Detect which cell encompasses the target text, then output its (x, y) center coordinate. 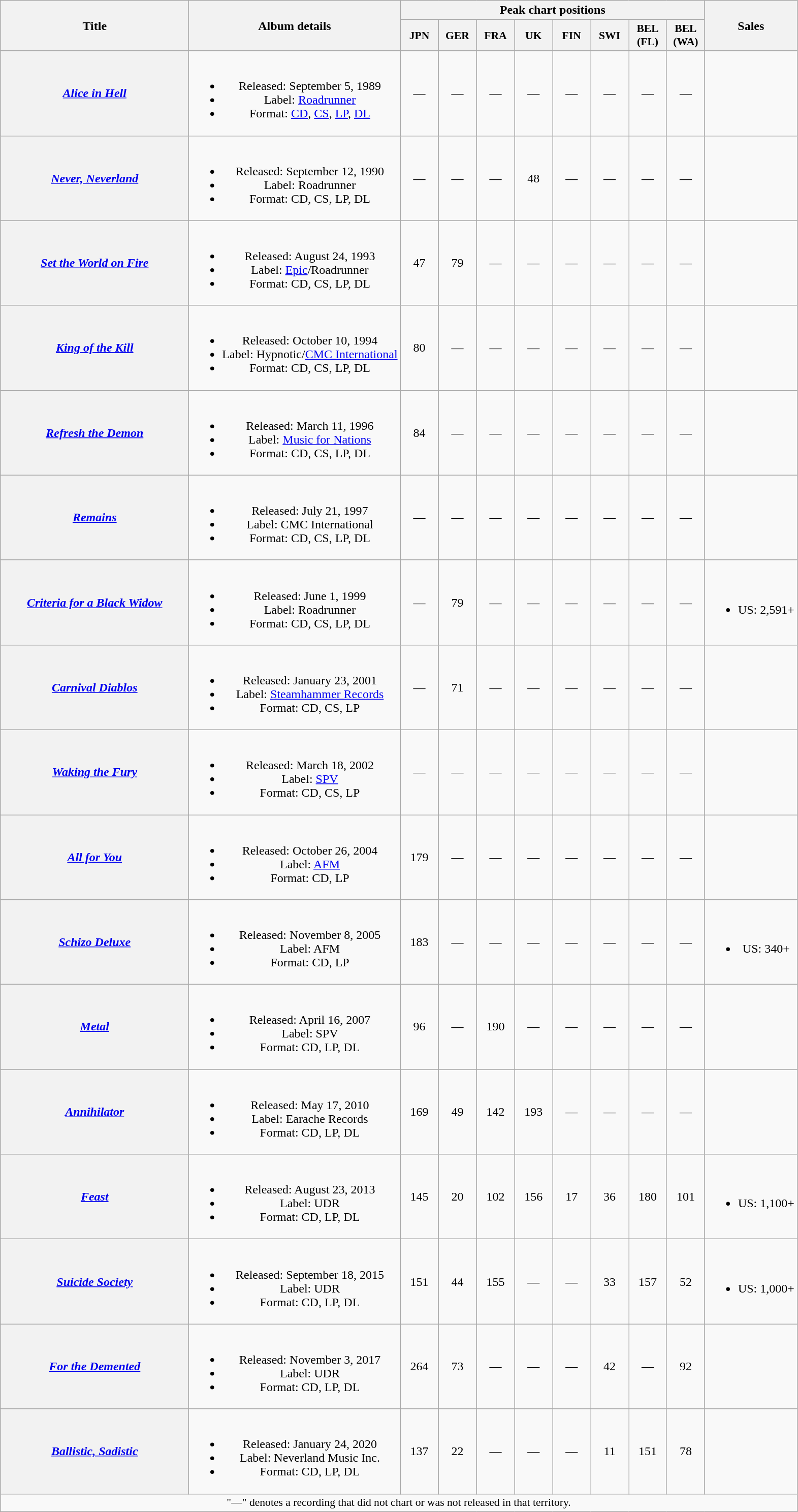
157 (648, 1281)
92 (686, 1367)
Never, Neverland (94, 178)
US: 2,591+ (751, 603)
Released: March 18, 2002Label: SPVFormat: CD, CS, LP (295, 772)
73 (457, 1367)
SWI (610, 36)
Schizo Deluxe (94, 942)
84 (420, 433)
JPN (420, 36)
Ballistic, Sadistic (94, 1451)
Title (94, 25)
169 (420, 1112)
156 (533, 1197)
193 (533, 1112)
Released: September 18, 2015Label: UDRFormat: CD, LP, DL (295, 1281)
155 (496, 1281)
Waking the Fury (94, 772)
Released: June 1, 1999Label: RoadrunnerFormat: CD, CS, LP, DL (295, 603)
Released: October 10, 1994Label: Hypnotic/CMC InternationalFormat: CD, CS, LP, DL (295, 348)
Released: August 24, 1993Label: Epic/RoadrunnerFormat: CD, CS, LP, DL (295, 263)
Remains (94, 517)
49 (457, 1112)
US: 340+ (751, 942)
80 (420, 348)
Criteria for a Black Widow (94, 603)
102 (496, 1197)
190 (496, 1027)
145 (420, 1197)
Released: November 8, 2005Label: AFMFormat: CD, LP (295, 942)
48 (533, 178)
UK (533, 36)
96 (420, 1027)
BEL (FL) (648, 36)
King of the Kill (94, 348)
Released: July 21, 1997Label: CMC InternationalFormat: CD, CS, LP, DL (295, 517)
20 (457, 1197)
Released: August 23, 2013Label: UDRFormat: CD, LP, DL (295, 1197)
Suicide Society (94, 1281)
Released: April 16, 2007Label: SPVFormat: CD, LP, DL (295, 1027)
FRA (496, 36)
180 (648, 1197)
All for You (94, 858)
Metal (94, 1027)
47 (420, 263)
Annihilator (94, 1112)
52 (686, 1281)
Released: November 3, 2017Label: UDRFormat: CD, LP, DL (295, 1367)
17 (572, 1197)
142 (496, 1112)
33 (610, 1281)
22 (457, 1451)
101 (686, 1197)
Feast (94, 1197)
Released: January 23, 2001Label: Steamhammer RecordsFormat: CD, CS, LP (295, 687)
78 (686, 1451)
BEL (WA) (686, 36)
Refresh the Demon (94, 433)
183 (420, 942)
For the Demented (94, 1367)
US: 1,000+ (751, 1281)
36 (610, 1197)
Released: October 26, 2004Label: AFMFormat: CD, LP (295, 858)
"—" denotes a recording that did not chart or was not released in that territory. (399, 1503)
137 (420, 1451)
Carnival Diablos (94, 687)
Released: March 11, 1996Label: Music for NationsFormat: CD, CS, LP, DL (295, 433)
Released: September 5, 1989Label: RoadrunnerFormat: CD, CS, LP, DL (295, 93)
FIN (572, 36)
42 (610, 1367)
Alice in Hell (94, 93)
Peak chart positions (553, 10)
Released: May 17, 2010Label: Earache RecordsFormat: CD, LP, DL (295, 1112)
Released: January 24, 2020Label: Neverland Music Inc.Format: CD, LP, DL (295, 1451)
264 (420, 1367)
US: 1,100+ (751, 1197)
179 (420, 858)
11 (610, 1451)
Released: September 12, 1990Label: RoadrunnerFormat: CD, CS, LP, DL (295, 178)
71 (457, 687)
Set the World on Fire (94, 263)
Album details (295, 25)
Sales (751, 25)
GER (457, 36)
44 (457, 1281)
